Provide the [X, Y] coordinate of the cell's center where the given text is located.  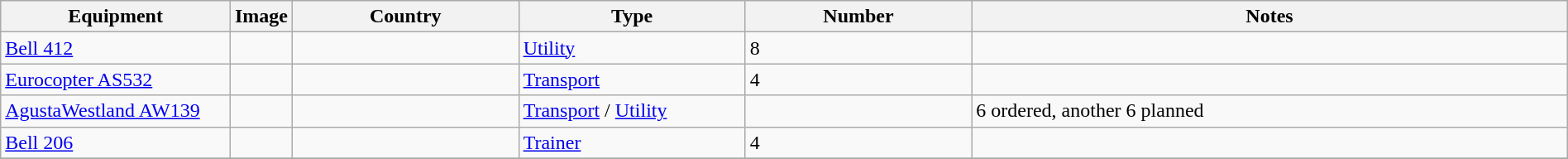
Bell 412 [116, 48]
6 ordered, another 6 planned [1269, 111]
8 [858, 48]
Trainer [632, 142]
AgustaWestland AW139 [116, 111]
Bell 206 [116, 142]
Image [261, 17]
Transport / Utility [632, 111]
Country [405, 17]
Eurocopter AS532 [116, 79]
Utility [632, 48]
Equipment [116, 17]
Number [858, 17]
Transport [632, 79]
Type [632, 17]
Notes [1269, 17]
